For the text-containing cell, return its midpoint in [X, Y] coordinate format. 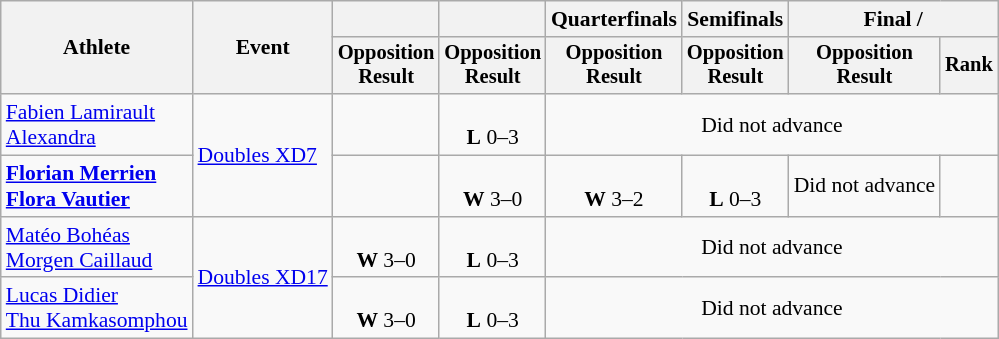
Florian MerrienFlora Vautier [97, 186]
Lucas DidierThu Kamkasomphou [97, 308]
Doubles XD17 [263, 278]
Semifinals [736, 19]
Final / [894, 19]
W 3–2 [614, 186]
Event [263, 48]
Quarterfinals [614, 19]
Doubles XD7 [263, 155]
Fabien LamiraultAlexandra [97, 124]
Matéo BohéasMorgen Caillaud [97, 248]
Rank [969, 66]
Athlete [97, 48]
